Identify which cell holds the provided text, then report its [X, Y] central coordinate. 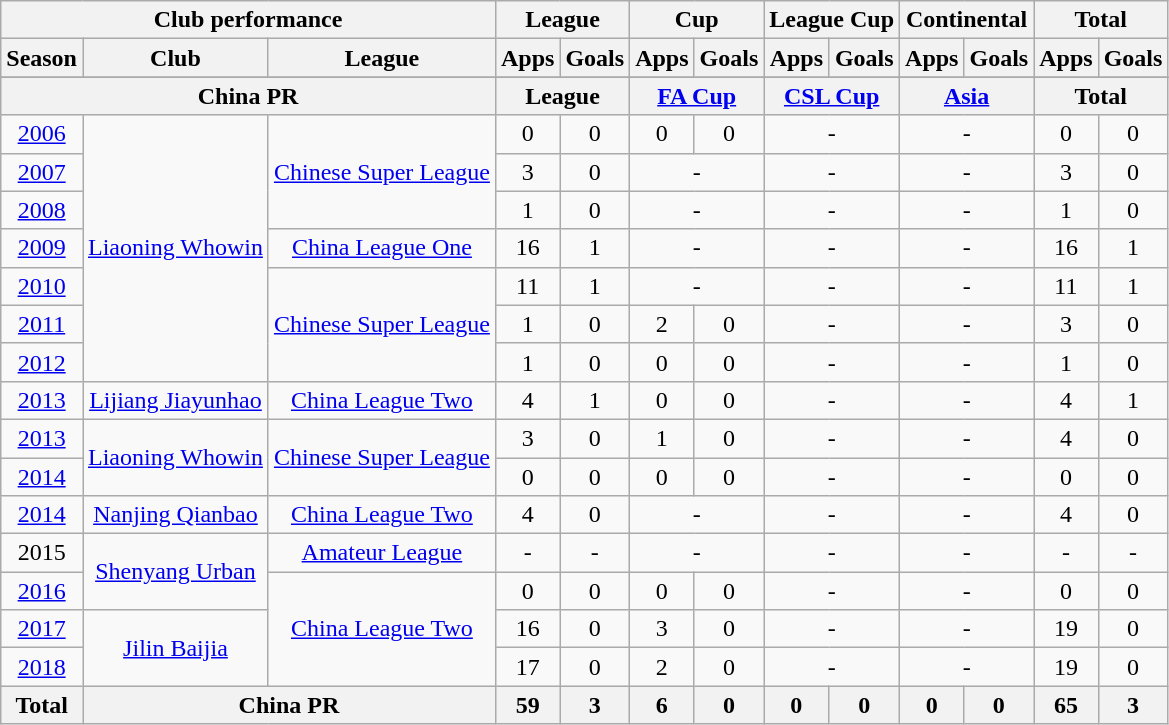
6 [662, 705]
2008 [42, 210]
Continental [967, 20]
2018 [42, 667]
China League One [382, 248]
Jilin Baijia [175, 648]
Asia [967, 96]
Lijiang Jiayunhao [175, 400]
Club [175, 58]
2009 [42, 248]
Amateur League [382, 553]
65 [1066, 705]
2015 [42, 553]
2012 [42, 362]
Club performance [248, 20]
Cup [697, 20]
2007 [42, 172]
2016 [42, 591]
2006 [42, 134]
2017 [42, 629]
FA Cup [697, 96]
Season [42, 58]
Nanjing Qianbao [175, 515]
League Cup [832, 20]
59 [527, 705]
17 [527, 667]
2011 [42, 324]
Shenyang Urban [175, 572]
CSL Cup [832, 96]
2010 [42, 286]
